Return the (x, y) coordinate for the center point of the cell that contains the specified text.  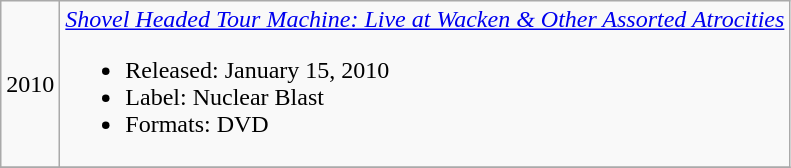
2010 (30, 84)
Shovel Headed Tour Machine: Live at Wacken & Other Assorted AtrocitiesReleased: January 15, 2010Label: Nuclear BlastFormats: DVD (425, 84)
